Extract the [x, y] coordinate from the center of the cell holding the provided text.  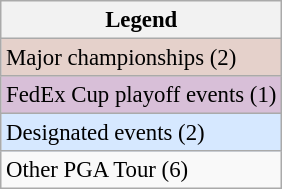
Legend [142, 20]
FedEx Cup playoff events (1) [142, 95]
Major championships (2) [142, 58]
Other PGA Tour (6) [142, 170]
Designated events (2) [142, 133]
